Return [X, Y] of the center of cell containing provided text 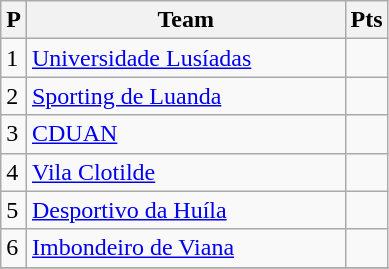
2 [14, 96]
Imbondeiro de Viana [186, 248]
Vila Clotilde [186, 172]
Team [186, 20]
4 [14, 172]
3 [14, 134]
5 [14, 210]
Pts [366, 20]
6 [14, 248]
1 [14, 58]
CDUAN [186, 134]
Sporting de Luanda [186, 96]
Universidade Lusíadas [186, 58]
Desportivo da Huíla [186, 210]
P [14, 20]
